Output the (X, Y) coordinate of the center of the cell containing the given text.  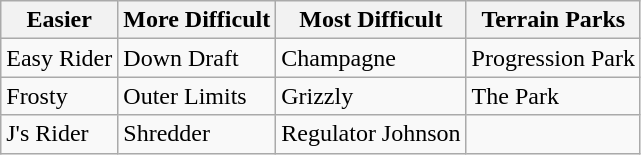
Most Difficult (371, 20)
Frosty (60, 96)
More Difficult (197, 20)
The Park (553, 96)
Grizzly (371, 96)
Terrain Parks (553, 20)
Regulator Johnson (371, 134)
Easier (60, 20)
Champagne (371, 58)
Progression Park (553, 58)
Down Draft (197, 58)
Outer Limits (197, 96)
Easy Rider (60, 58)
Shredder (197, 134)
J's Rider (60, 134)
